Detect which cell encompasses the target text, then output its (x, y) center coordinate. 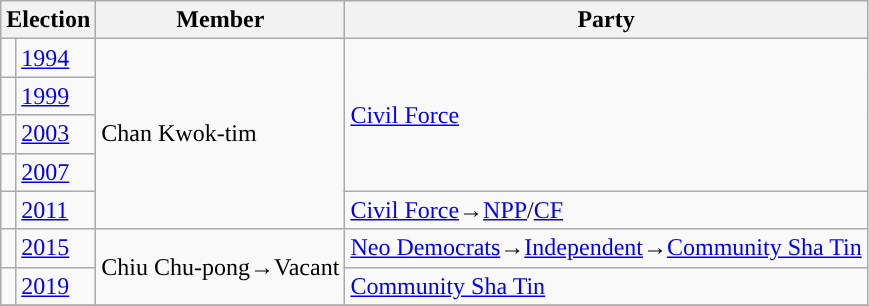
1994 (56, 58)
Chan Kwok-tim (220, 134)
Party (606, 20)
Chiu Chu-pong→Vacant (220, 267)
Election (48, 20)
Member (220, 20)
2011 (56, 210)
Civil Force→NPP/CF (606, 210)
2015 (56, 248)
2007 (56, 172)
2019 (56, 286)
2003 (56, 134)
Community Sha Tin (606, 286)
1999 (56, 96)
Civil Force (606, 115)
Neo Democrats→Independent→Community Sha Tin (606, 248)
